Return the [x, y] coordinate for the center point of the cell that contains the specified text.  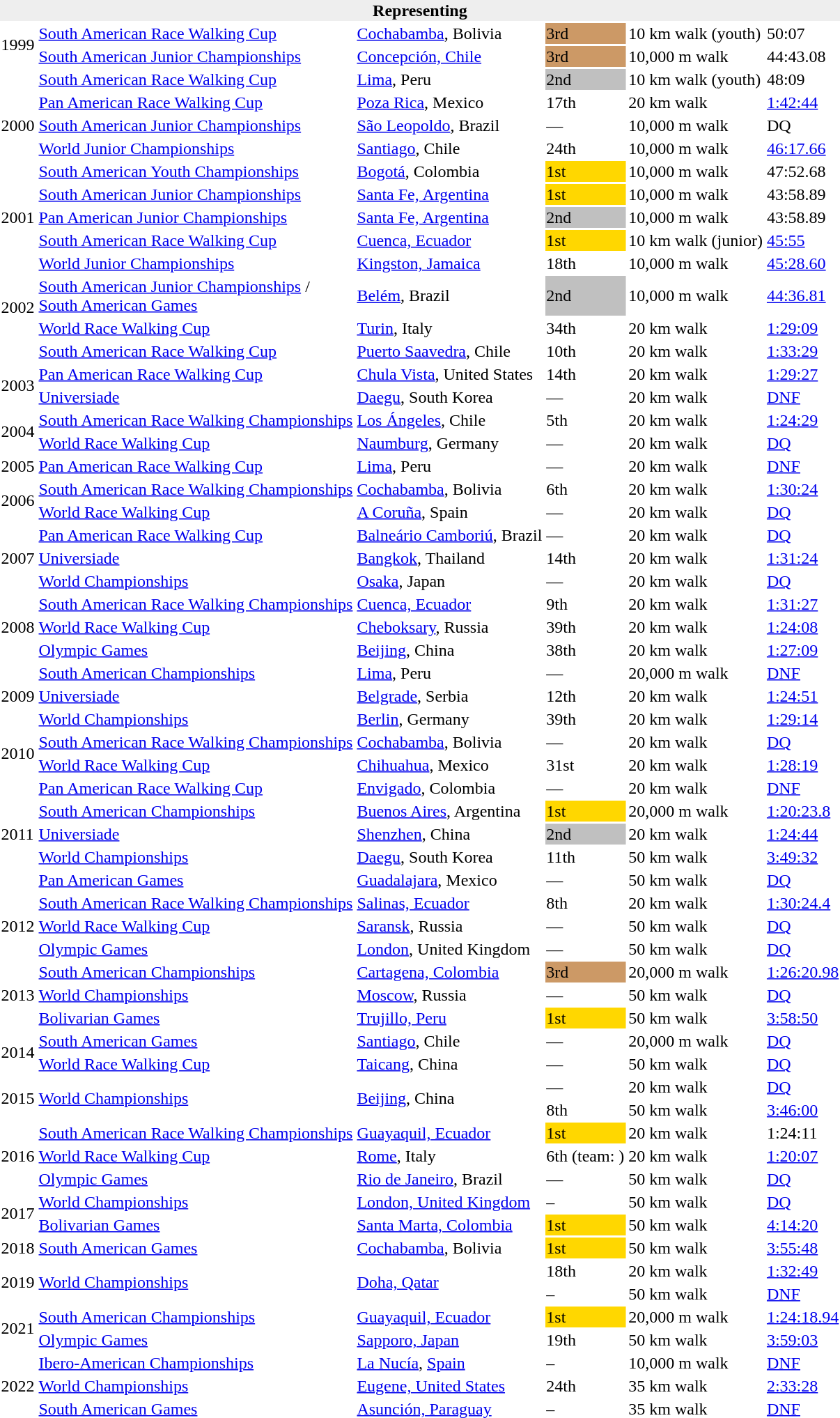
38th [585, 650]
2017 [18, 1214]
1:31:27 [802, 604]
1:24:29 [802, 420]
1:30:24.4 [802, 903]
3:58:50 [802, 1018]
Rome, Italy [450, 1156]
Envigado, Colombia [450, 788]
Concepción, Chile [450, 56]
2002 [18, 307]
Representing [420, 10]
5th [585, 420]
2007 [18, 558]
31st [585, 765]
2014 [18, 1052]
45:28.60 [802, 263]
2018 [18, 1248]
1:29:09 [802, 328]
1:20:07 [802, 1156]
10 km walk (junior) [696, 240]
Chihuahua, Mexico [450, 765]
10th [585, 351]
Doha, Qatar [450, 1282]
Los Ángeles, Chile [450, 420]
1:32:49 [802, 1271]
35 km walk [696, 1386]
Moscow, Russia [450, 995]
Osaka, Japan [450, 581]
34th [585, 328]
2013 [18, 995]
1:24:18.94 [802, 1317]
Ibero-American Championships [196, 1363]
Cartagena, Colombia [450, 972]
50:07 [802, 33]
South American Youth Championships [196, 171]
45:55 [802, 240]
3:46:00 [802, 1110]
1:24:44 [802, 834]
A Coruña, Spain [450, 512]
1:42:44 [802, 102]
1:26:20.98 [802, 972]
44:43.08 [802, 56]
2006 [18, 500]
Guadalajara, Mexico [450, 880]
Balneário Camboriú, Brazil [450, 535]
Taicang, China [450, 1064]
1:29:14 [802, 719]
Pan American Junior Championships [196, 217]
47:52.68 [802, 171]
2009 [18, 696]
17th [585, 102]
Trujillo, Peru [450, 1018]
La Nucía, Spain [450, 1363]
South American Junior Championships / South American Games [196, 295]
Sapporo, Japan [450, 1340]
3:55:48 [802, 1248]
Naumburg, Germany [450, 443]
46:17.66 [802, 148]
Kingston, Jamaica [450, 263]
1:27:09 [802, 650]
2001 [18, 217]
19th [585, 1340]
2011 [18, 834]
Poza Rica, Mexico [450, 102]
2019 [18, 1282]
1:31:24 [802, 558]
Berlin, Germany [450, 719]
2008 [18, 627]
12th [585, 696]
São Leopoldo, Brazil [450, 125]
3:49:32 [802, 857]
6th [585, 489]
Chula Vista, United States [450, 374]
Shenzhen, China [450, 834]
Turin, Italy [450, 328]
1:29:27 [802, 374]
6th (team: ) [585, 1156]
Belém, Brazil [450, 295]
2012 [18, 926]
1:30:24 [802, 489]
Rio de Janeiro, Brazil [450, 1179]
Eugene, United States [450, 1386]
11th [585, 857]
2:33:28 [802, 1386]
1:20:23.8 [802, 811]
2015 [18, 1098]
48:09 [802, 79]
Bangkok, Thailand [450, 558]
Pan American Games [196, 880]
2000 [18, 125]
44:36.81 [802, 295]
2010 [18, 754]
1:28:19 [802, 765]
Saransk, Russia [450, 926]
2003 [18, 386]
Buenos Aires, Argentina [450, 811]
Puerto Saavedra, Chile [450, 351]
4:14:20 [802, 1225]
3:59:03 [802, 1340]
Belgrade, Serbia [450, 696]
1:24:51 [802, 696]
2021 [18, 1328]
Cheboksary, Russia [450, 627]
2004 [18, 432]
Salinas, Ecuador [450, 903]
1:24:11 [802, 1133]
2005 [18, 466]
1:24:08 [802, 627]
9th [585, 604]
Santa Marta, Colombia [450, 1225]
Bogotá, Colombia [450, 171]
2016 [18, 1156]
1:33:29 [802, 351]
1999 [18, 45]
